Identify which cell holds the provided text, then report its (x, y) central coordinate. 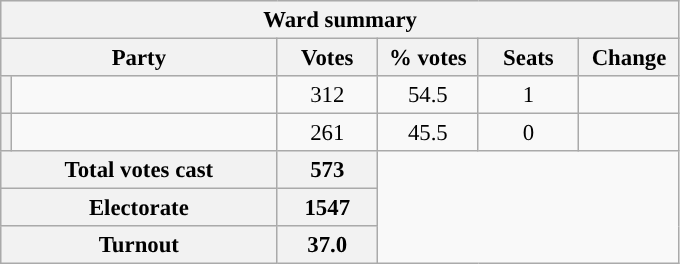
% votes (428, 58)
Party (139, 58)
Votes (328, 58)
45.5 (428, 133)
37.0 (328, 245)
261 (328, 133)
Change (630, 58)
Seats (528, 58)
Total votes cast (139, 170)
573 (328, 170)
54.5 (428, 95)
0 (528, 133)
Ward summary (340, 20)
1 (528, 95)
Turnout (139, 245)
312 (328, 95)
1547 (328, 208)
Electorate (139, 208)
